Detect which cell encompasses the target text, then output its (X, Y) center coordinate. 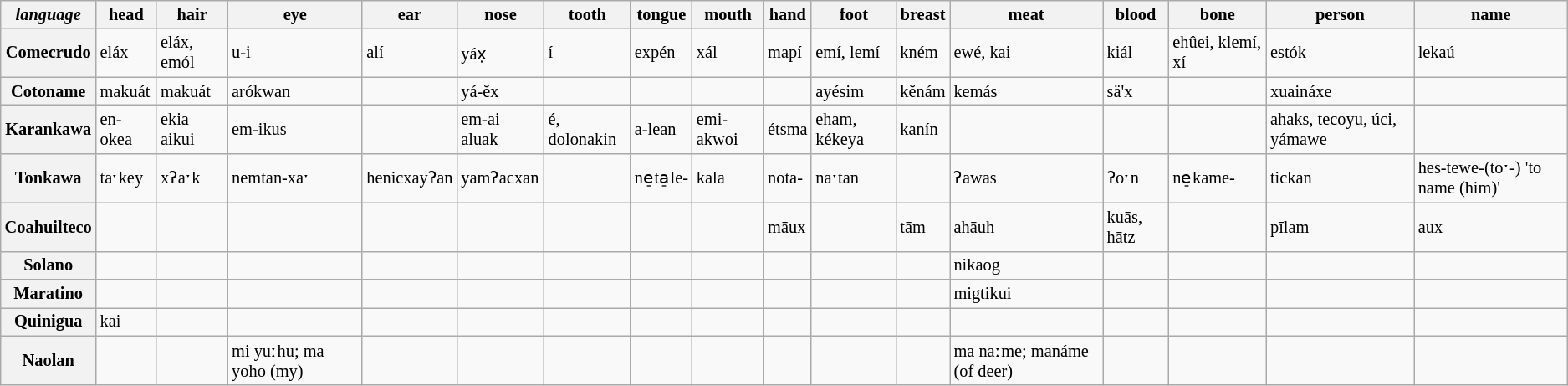
ear (410, 14)
kĕnám (923, 91)
sä'x (1136, 91)
í (587, 53)
Maratino (49, 293)
em-ai aluak (500, 129)
name (1491, 14)
pīlam (1340, 227)
lekaú (1491, 53)
kala (728, 178)
a-lean (661, 129)
language (49, 14)
ewé, kai (1027, 53)
en-okea (126, 129)
xál (728, 53)
breast (923, 14)
ma naːme; manáme (of deer) (1027, 360)
ne̠kame- (1218, 178)
emi-akwoi (728, 129)
hand (788, 14)
hes-tewe-(toˑ-) 'to name (him)' (1491, 178)
Naolan (49, 360)
ahaks, tecoyu, úci, yámawe (1340, 129)
arókwan (294, 91)
blood (1136, 14)
ayésim (853, 91)
eham, kékeya (853, 129)
meat (1027, 14)
Tonkawa (49, 178)
nikaog (1027, 265)
kai (126, 322)
mapí (788, 53)
naˑtan (853, 178)
ekia aikui (192, 129)
mouth (728, 14)
tongue (661, 14)
eláx (126, 53)
ne̠ta̠le- (661, 178)
taˑkey (126, 178)
Comecrudo (49, 53)
emí, lemí (853, 53)
ʔoˑn (1136, 178)
henicxayʔan (410, 178)
hair (192, 14)
nemtan-xaˑ (294, 178)
foot (853, 14)
māux (788, 227)
tooth (587, 14)
nota- (788, 178)
yá-ĕx (500, 91)
xʔaˑk (192, 178)
kiál (1136, 53)
expén (661, 53)
u-i (294, 53)
person (1340, 14)
tickan (1340, 178)
kemás (1027, 91)
Quinigua (49, 322)
étsma (788, 129)
em-ikus (294, 129)
é, dolonakin (587, 129)
migtikui (1027, 293)
ehûei, klemí, xí (1218, 53)
kanín (923, 129)
head (126, 14)
ahāuh (1027, 227)
estók (1340, 53)
Solano (49, 265)
tām (923, 227)
bone (1218, 14)
eláx, emól (192, 53)
aux (1491, 227)
ʔawas (1027, 178)
nose (500, 14)
kném (923, 53)
yamʔacxan (500, 178)
yáx̣ (500, 53)
Karankawa (49, 129)
alí (410, 53)
mi yuːhu; ma yoho (my) (294, 360)
Coahuilteco (49, 227)
Cotoname (49, 91)
xuaináxe (1340, 91)
kuās, hātz (1136, 227)
eye (294, 14)
